Determine the [X, Y] coordinate at the center of the cell enclosing the given text.  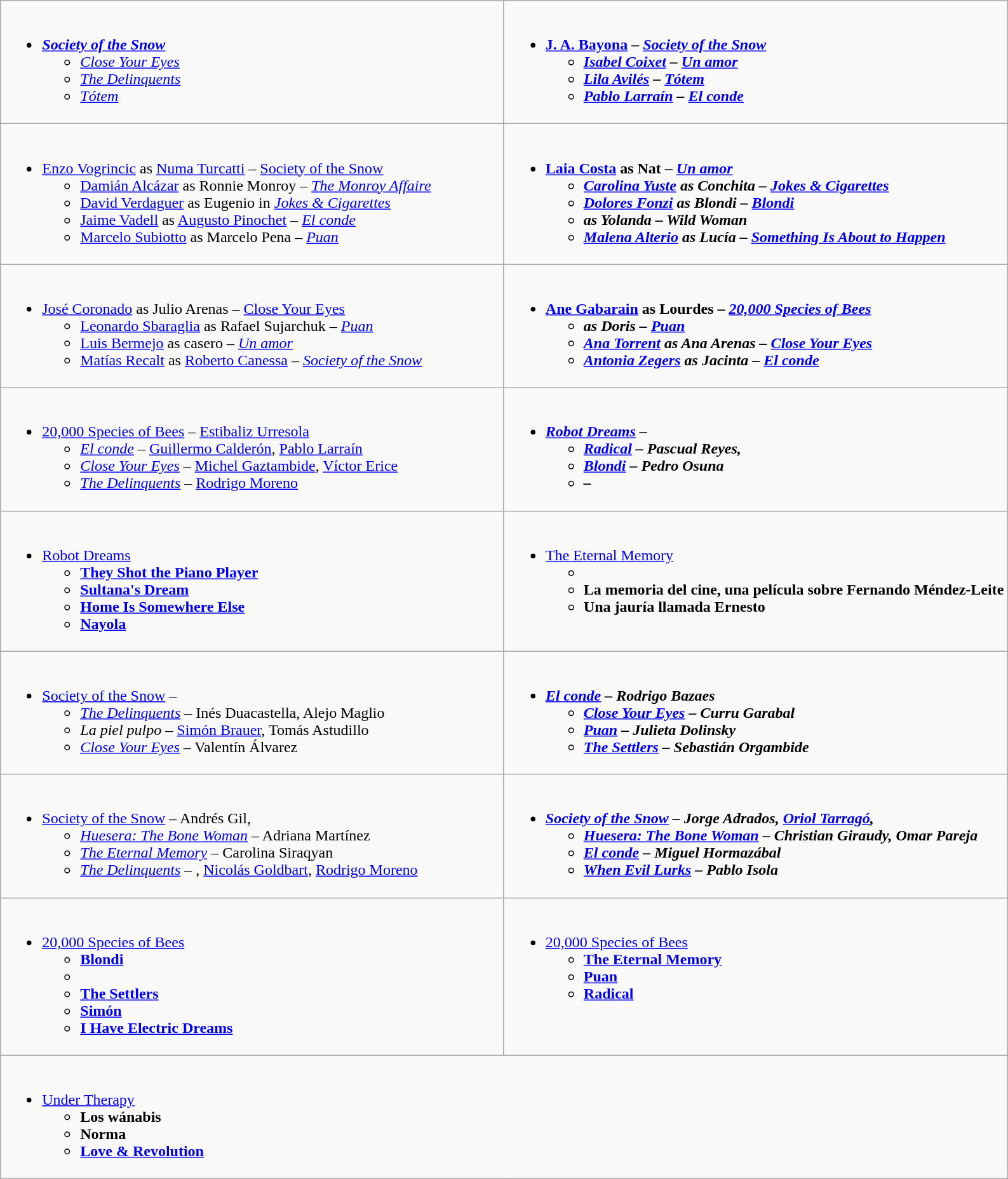
Robot Dreams – Radical – Pascual Reyes, Blondi – Pedro Osuna – [756, 449]
Under TherapyLos wánabisNormaLove & Revolution [504, 1117]
El conde – Rodrigo BazaesClose Your Eyes – Curru GarabalPuan – Julieta DolinskyThe Settlers – Sebastián Orgambide [756, 713]
Society of the SnowClose Your EyesThe DelinquentsTótem [253, 62]
20,000 Species of BeesBlondiThe SettlersSimónI Have Electric Dreams [253, 976]
Ane Gabarain as Lourdes – 20,000 Species of Bees as Doris – PuanAna Torrent as Ana Arenas – Close Your EyesAntonia Zegers as Jacinta – El conde [756, 326]
20,000 Species of BeesThe Eternal MemoryPuanRadical [756, 976]
J. A. Bayona – Society of the SnowIsabel Coixet – Un amorLila Avilés – TótemPablo Larraín – El conde [756, 62]
Society of the Snow – The Delinquents – Inés Duacastella, Alejo MaglioLa piel pulpo – Simón Brauer, Tomás AstudilloClose Your Eyes – Valentín Álvarez [253, 713]
Robot DreamsThey Shot the Piano PlayerSultana's DreamHome Is Somewhere ElseNayola [253, 581]
The Eternal MemoryLa memoria del cine, una película sobre Fernando Méndez-LeiteUna jauría llamada Ernesto [756, 581]
